Capture the cell that displays the provided text and extract its (x, y) central coordinate. 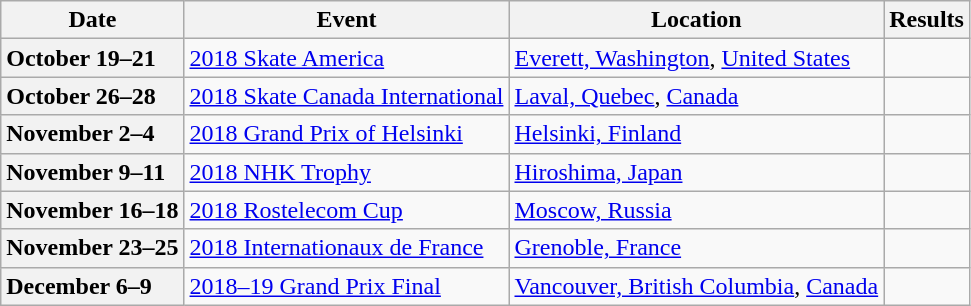
Results (927, 20)
Moscow, Russia (696, 210)
2018 NHK Trophy (346, 172)
December 6–9 (92, 286)
November 16–18 (92, 210)
October 19–21 (92, 58)
2018 Skate Canada International (346, 96)
Laval, Quebec, Canada (696, 96)
2018 Skate America (346, 58)
November 23–25 (92, 248)
Date (92, 20)
2018 Internationaux de France (346, 248)
Everett, Washington, United States (696, 58)
Helsinki, Finland (696, 134)
Event (346, 20)
November 9–11 (92, 172)
Grenoble, France (696, 248)
2018–19 Grand Prix Final (346, 286)
Location (696, 20)
Hiroshima, Japan (696, 172)
Vancouver, British Columbia, Canada (696, 286)
2018 Grand Prix of Helsinki (346, 134)
November 2–4 (92, 134)
October 26–28 (92, 96)
2018 Rostelecom Cup (346, 210)
